Locate the cell with the specified text and output its (x, y) center coordinate. 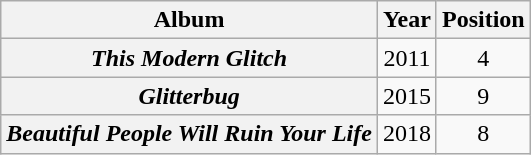
4 (483, 58)
Year (406, 20)
This Modern Glitch (190, 58)
9 (483, 96)
2015 (406, 96)
2018 (406, 134)
Beautiful People Will Ruin Your Life (190, 134)
Position (483, 20)
8 (483, 134)
Glitterbug (190, 96)
Album (190, 20)
2011 (406, 58)
